Detect which cell encompasses the target text, then output its [X, Y] center coordinate. 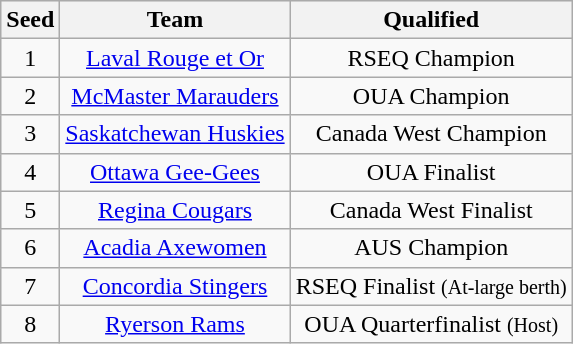
RSEQ Finalist (At-large berth) [431, 286]
6 [30, 248]
2 [30, 96]
3 [30, 134]
Acadia Axewomen [175, 248]
8 [30, 324]
Laval Rouge et Or [175, 58]
Regina Cougars [175, 210]
Canada West Champion [431, 134]
7 [30, 286]
1 [30, 58]
OUA Champion [431, 96]
Qualified [431, 20]
5 [30, 210]
RSEQ Champion [431, 58]
Ottawa Gee-Gees [175, 172]
AUS Champion [431, 248]
OUA Finalist [431, 172]
McMaster Marauders [175, 96]
Seed [30, 20]
4 [30, 172]
Ryerson Rams [175, 324]
Concordia Stingers [175, 286]
Saskatchewan Huskies [175, 134]
OUA Quarterfinalist (Host) [431, 324]
Team [175, 20]
Canada West Finalist [431, 210]
